From the cell containing the given text, extract its center point as (x, y) coordinate. 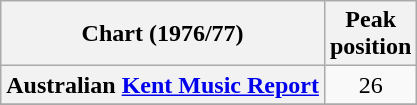
Chart (1976/77) (163, 34)
26 (370, 85)
Peakposition (370, 34)
Australian Kent Music Report (163, 85)
